Scan for the cell matching the given text and deliver its [X, Y] coordinate at center. 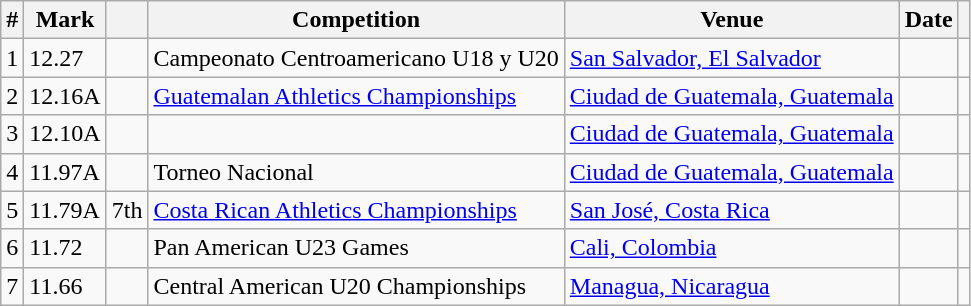
Central American U20 Championships [356, 286]
Venue [732, 20]
Guatemalan Athletics Championships [356, 96]
San José, Costa Rica [732, 210]
11.72 [65, 248]
# [12, 20]
Mark [65, 20]
1 [12, 58]
Date [928, 20]
6 [12, 248]
11.66 [65, 286]
Managua, Nicaragua [732, 286]
Torneo Nacional [356, 172]
San Salvador, El Salvador [732, 58]
3 [12, 134]
7th [127, 210]
Cali, Colombia [732, 248]
Pan American U23 Games [356, 248]
5 [12, 210]
11.97A [65, 172]
12.10A [65, 134]
2 [12, 96]
Costa Rican Athletics Championships [356, 210]
7 [12, 286]
11.79A [65, 210]
12.16A [65, 96]
Campeonato Centroamericano U18 y U20 [356, 58]
4 [12, 172]
12.27 [65, 58]
Competition [356, 20]
